Find where the given text appears and provide that cell's center as [X, Y] coordinate. 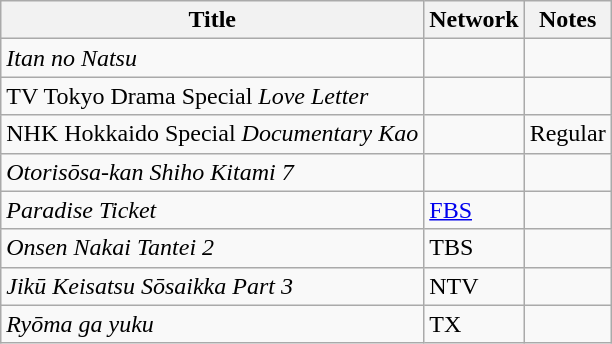
TBS [474, 248]
Title [212, 20]
Ryōma ga yuku [212, 324]
Itan no Natsu [212, 58]
Notes [568, 20]
Jikū Keisatsu Sōsaikka Part 3 [212, 286]
NTV [474, 286]
TV Tokyo Drama Special Love Letter [212, 96]
FBS [474, 210]
Regular [568, 134]
Onsen Nakai Tantei 2 [212, 248]
Otorisōsa-kan Shiho Kitami 7 [212, 172]
Paradise Ticket [212, 210]
NHK Hokkaido Special Documentary Kao [212, 134]
TX [474, 324]
Network [474, 20]
